Pinpoint the cell where the given text exists, returning its [x, y] midpoint coordinate. 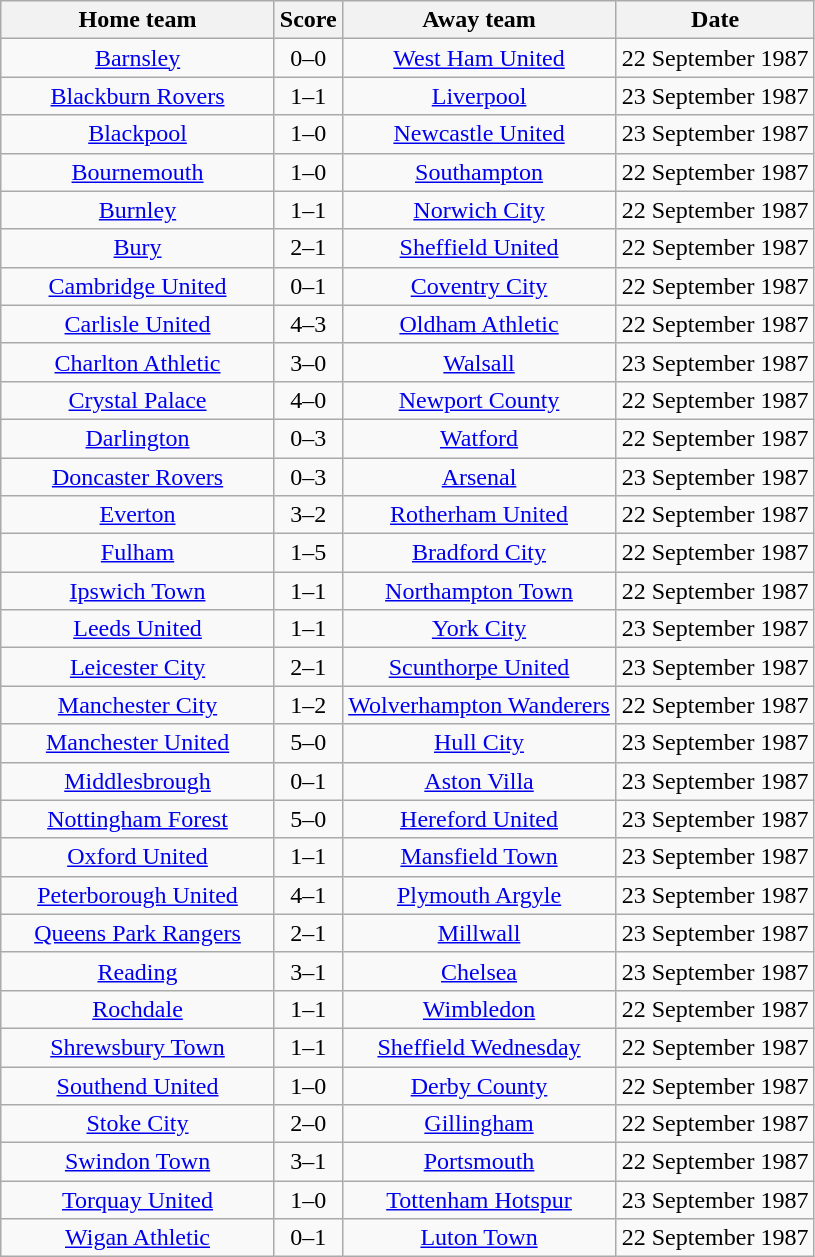
Wigan Athletic [138, 1238]
Tottenham Hotspur [479, 1200]
Middlesbrough [138, 781]
Walsall [479, 362]
Norwich City [479, 210]
2–0 [308, 1124]
3–0 [308, 362]
Manchester City [138, 705]
Ipswich Town [138, 591]
Date [716, 20]
Burnley [138, 210]
Swindon Town [138, 1162]
Sheffield Wednesday [479, 1047]
Bradford City [479, 553]
Newcastle United [479, 134]
Doncaster Rovers [138, 477]
3–2 [308, 515]
Crystal Palace [138, 400]
Everton [138, 515]
Oxford United [138, 857]
Hull City [479, 743]
Rotherham United [479, 515]
Newport County [479, 400]
Peterborough United [138, 895]
Leicester City [138, 667]
Torquay United [138, 1200]
Wimbledon [479, 1009]
Blackburn Rovers [138, 96]
Cambridge United [138, 286]
Stoke City [138, 1124]
Luton Town [479, 1238]
4–3 [308, 324]
Portsmouth [479, 1162]
Derby County [479, 1085]
1–2 [308, 705]
Reading [138, 971]
Plymouth Argyle [479, 895]
West Ham United [479, 58]
Millwall [479, 933]
Southend United [138, 1085]
Aston Villa [479, 781]
Manchester United [138, 743]
Charlton Athletic [138, 362]
Mansfield Town [479, 857]
Hereford United [479, 819]
4–0 [308, 400]
0–0 [308, 58]
Wolverhampton Wanderers [479, 705]
1–5 [308, 553]
Nottingham Forest [138, 819]
Liverpool [479, 96]
Blackpool [138, 134]
Barnsley [138, 58]
Home team [138, 20]
Coventry City [479, 286]
Carlisle United [138, 324]
Arsenal [479, 477]
Shrewsbury Town [138, 1047]
Sheffield United [479, 248]
York City [479, 629]
Northampton Town [479, 591]
Chelsea [479, 971]
Bournemouth [138, 172]
4–1 [308, 895]
Watford [479, 438]
Queens Park Rangers [138, 933]
Bury [138, 248]
Oldham Athletic [479, 324]
Southampton [479, 172]
Darlington [138, 438]
Rochdale [138, 1009]
Away team [479, 20]
Scunthorpe United [479, 667]
Leeds United [138, 629]
Score [308, 20]
Gillingham [479, 1124]
Fulham [138, 553]
